Capture the cell that displays the provided text and extract its (x, y) central coordinate. 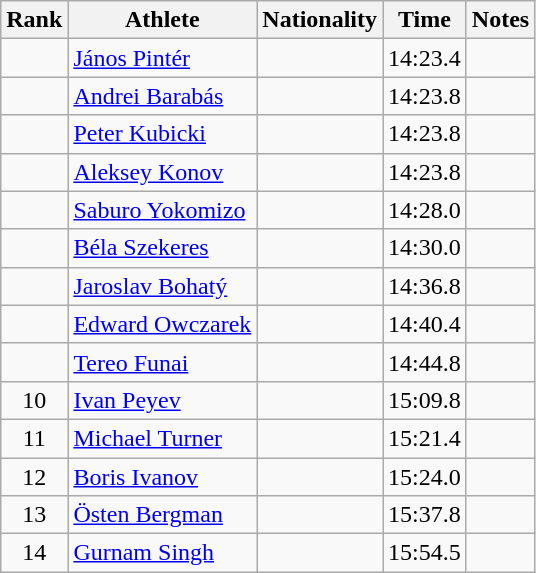
János Pintér (162, 58)
Time (425, 20)
14:28.0 (425, 210)
Östen Bergman (162, 515)
Rank (34, 20)
Peter Kubicki (162, 134)
Edward Owczarek (162, 324)
Notes (500, 20)
14:40.4 (425, 324)
Tereo Funai (162, 362)
Andrei Barabás (162, 96)
Michael Turner (162, 438)
Nationality (320, 20)
14:23.4 (425, 58)
15:54.5 (425, 553)
Aleksey Konov (162, 172)
Béla Szekeres (162, 248)
Saburo Yokomizo (162, 210)
15:24.0 (425, 477)
Jaroslav Bohatý (162, 286)
15:09.8 (425, 400)
14:30.0 (425, 248)
10 (34, 400)
12 (34, 477)
Ivan Peyev (162, 400)
Boris Ivanov (162, 477)
14:36.8 (425, 286)
11 (34, 438)
13 (34, 515)
15:21.4 (425, 438)
14 (34, 553)
Athlete (162, 20)
Gurnam Singh (162, 553)
15:37.8 (425, 515)
14:44.8 (425, 362)
